For the text-containing cell, return its midpoint in [x, y] coordinate format. 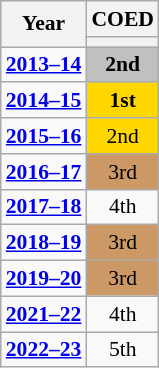
2014–15 [44, 101]
Year [44, 24]
2017–18 [44, 207]
2016–17 [44, 172]
2021–22 [44, 314]
COED [122, 19]
2022–23 [44, 350]
2013–14 [44, 65]
2018–19 [44, 243]
2015–16 [44, 136]
5th [122, 350]
2019–20 [44, 279]
1st [122, 101]
